From the cell containing the given text, extract its center point as (X, Y) coordinate. 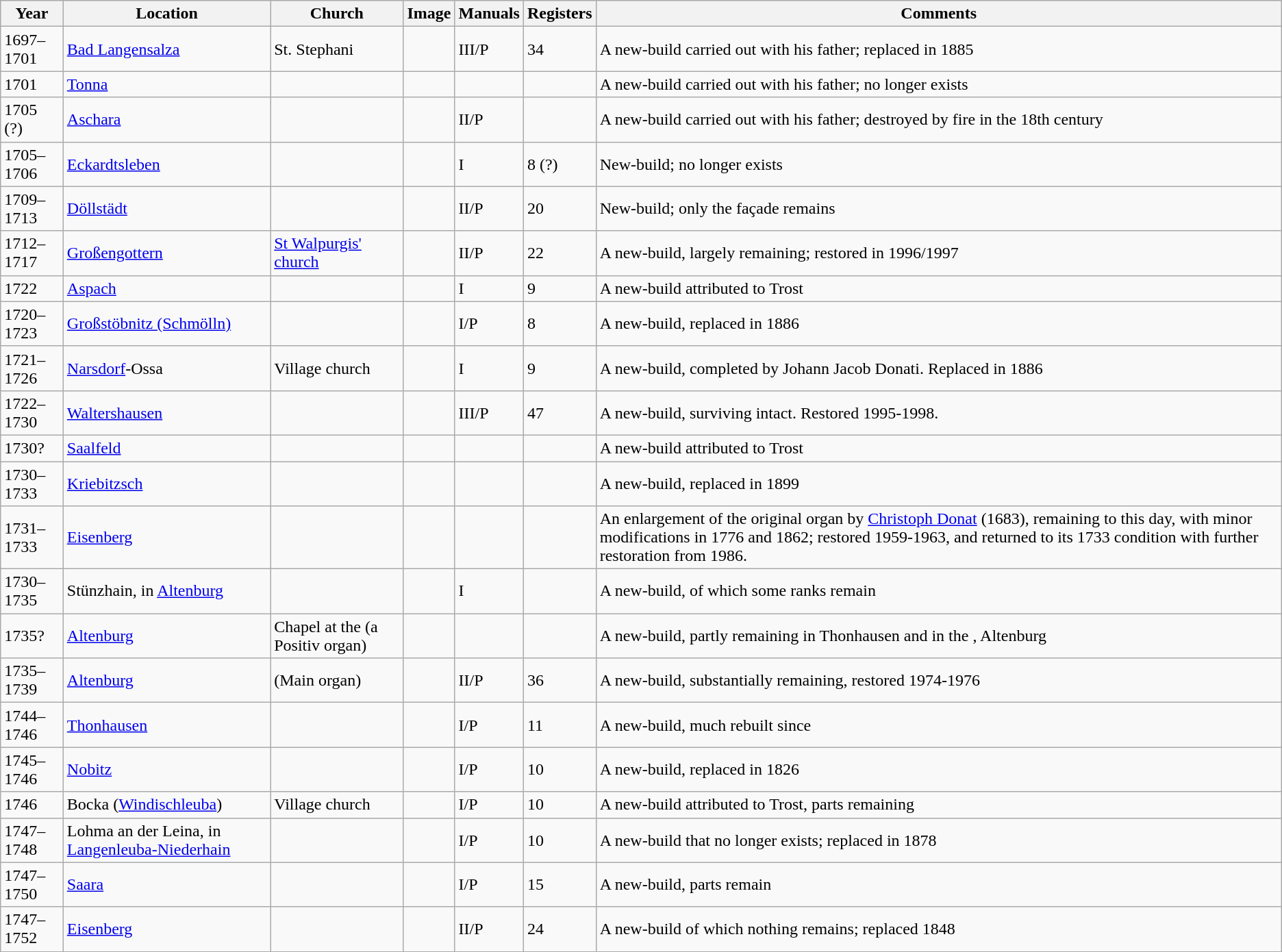
Year (32, 14)
A new-build carried out with his father; no longer exists (938, 84)
11 (560, 725)
1745–1746 (32, 770)
1730–1733 (32, 484)
Aspach (166, 288)
A new-build attributed to Trost, parts remaining (938, 805)
1735? (32, 636)
A new-build, of which some ranks remain (938, 592)
1735–1739 (32, 681)
1744–1746 (32, 725)
New-build; no longer exists (938, 164)
47 (560, 412)
Lohma an der Leina, in Langenleuba-Niederhain (166, 840)
Saalfeld (166, 448)
Kriebitzsch (166, 484)
A new-build, replaced in 1826 (938, 770)
Comments (938, 14)
1747–1752 (32, 929)
1720–1723 (32, 323)
Großengottern (166, 253)
A new-build, replaced in 1899 (938, 484)
A new-build, parts remain (938, 885)
Tonna (166, 84)
A new-build of which nothing remains; replaced 1848 (938, 929)
8 (560, 323)
New-build; only the façade remains (938, 208)
A new-build carried out with his father; replaced in 1885 (938, 49)
Stünzhain, in Altenburg (166, 592)
A new-build that no longer exists; replaced in 1878 (938, 840)
A new-build, replaced in 1886 (938, 323)
1747–1750 (32, 885)
Saara (166, 885)
Eckardtsleben (166, 164)
36 (560, 681)
1705 (?) (32, 119)
8 (?) (560, 164)
1731–1733 (32, 538)
1697–1701 (32, 49)
A new-build, largely remaining; restored in 1996/1997 (938, 253)
Manuals (489, 14)
1712–1717 (32, 253)
Registers (560, 14)
St Walpurgis' church (337, 253)
1747–1748 (32, 840)
24 (560, 929)
1701 (32, 84)
Großstöbnitz (Schmölln) (166, 323)
1730? (32, 448)
Location (166, 14)
A new-build carried out with his father; destroyed by fire in the 18th century (938, 119)
1730–1735 (32, 592)
Chapel at the (a Positiv organ) (337, 636)
Narsdorf-Ossa (166, 368)
Aschara (166, 119)
1709–1713 (32, 208)
22 (560, 253)
Nobitz (166, 770)
Bad Langensalza (166, 49)
A new-build, much rebuilt since (938, 725)
Döllstädt (166, 208)
A new-build, substantially remaining, restored 1974-1976 (938, 681)
1721–1726 (32, 368)
A new-build, partly remaining in Thonhausen and in the , Altenburg (938, 636)
1722 (32, 288)
1705–1706 (32, 164)
A new-build, surviving intact. Restored 1995-1998. (938, 412)
Waltershausen (166, 412)
1746 (32, 805)
1722–1730 (32, 412)
A new-build, completed by Johann Jacob Donati. Replaced in 1886 (938, 368)
Church (337, 14)
Image (429, 14)
20 (560, 208)
34 (560, 49)
(Main organ) (337, 681)
St. Stephani (337, 49)
Bocka (Windischleuba) (166, 805)
15 (560, 885)
Thonhausen (166, 725)
